Provide the (x, y) coordinate of the cell's center where the given text is located.  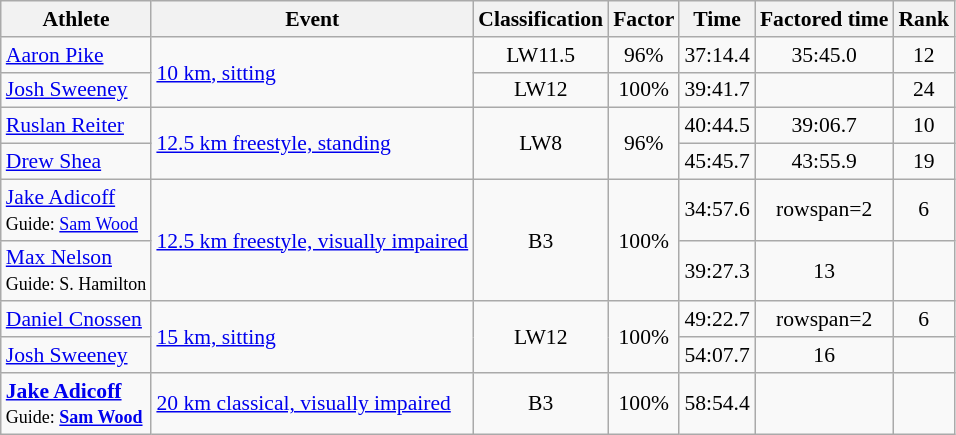
16 (824, 355)
Event (312, 19)
49:22.7 (716, 320)
34:57.6 (716, 210)
39:06.7 (824, 126)
40:44.5 (716, 126)
54:07.7 (716, 355)
10 km, sitting (312, 72)
12 (924, 55)
Aaron Pike (76, 55)
39:41.7 (716, 90)
Classification (540, 19)
Daniel Cnossen (76, 320)
35:45.0 (824, 55)
43:55.9 (824, 162)
37:14.4 (716, 55)
Factor (644, 19)
20 km classical, visually impaired (312, 404)
24 (924, 90)
58:54.4 (716, 404)
Factored time (824, 19)
12.5 km freestyle, visually impaired (312, 240)
13 (824, 270)
10 (924, 126)
LW8 (540, 144)
Max NelsonGuide: S. Hamilton (76, 270)
Time (716, 19)
12.5 km freestyle, standing (312, 144)
Athlete (76, 19)
LW11.5 (540, 55)
19 (924, 162)
15 km, sitting (312, 338)
Ruslan Reiter (76, 126)
45:45.7 (716, 162)
39:27.3 (716, 270)
Drew Shea (76, 162)
Rank (924, 19)
